Locate the cell with the specified text and output its (x, y) center coordinate. 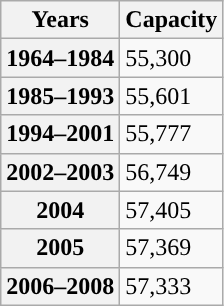
57,333 (172, 286)
1994–2001 (60, 134)
2005 (60, 248)
2004 (60, 210)
1964–1984 (60, 58)
56,749 (172, 172)
2006–2008 (60, 286)
55,777 (172, 134)
Years (60, 20)
2002–2003 (60, 172)
57,369 (172, 248)
Capacity (172, 20)
55,300 (172, 58)
1985–1993 (60, 96)
55,601 (172, 96)
57,405 (172, 210)
